Extract the (X, Y) coordinate from the center of the cell holding the provided text.  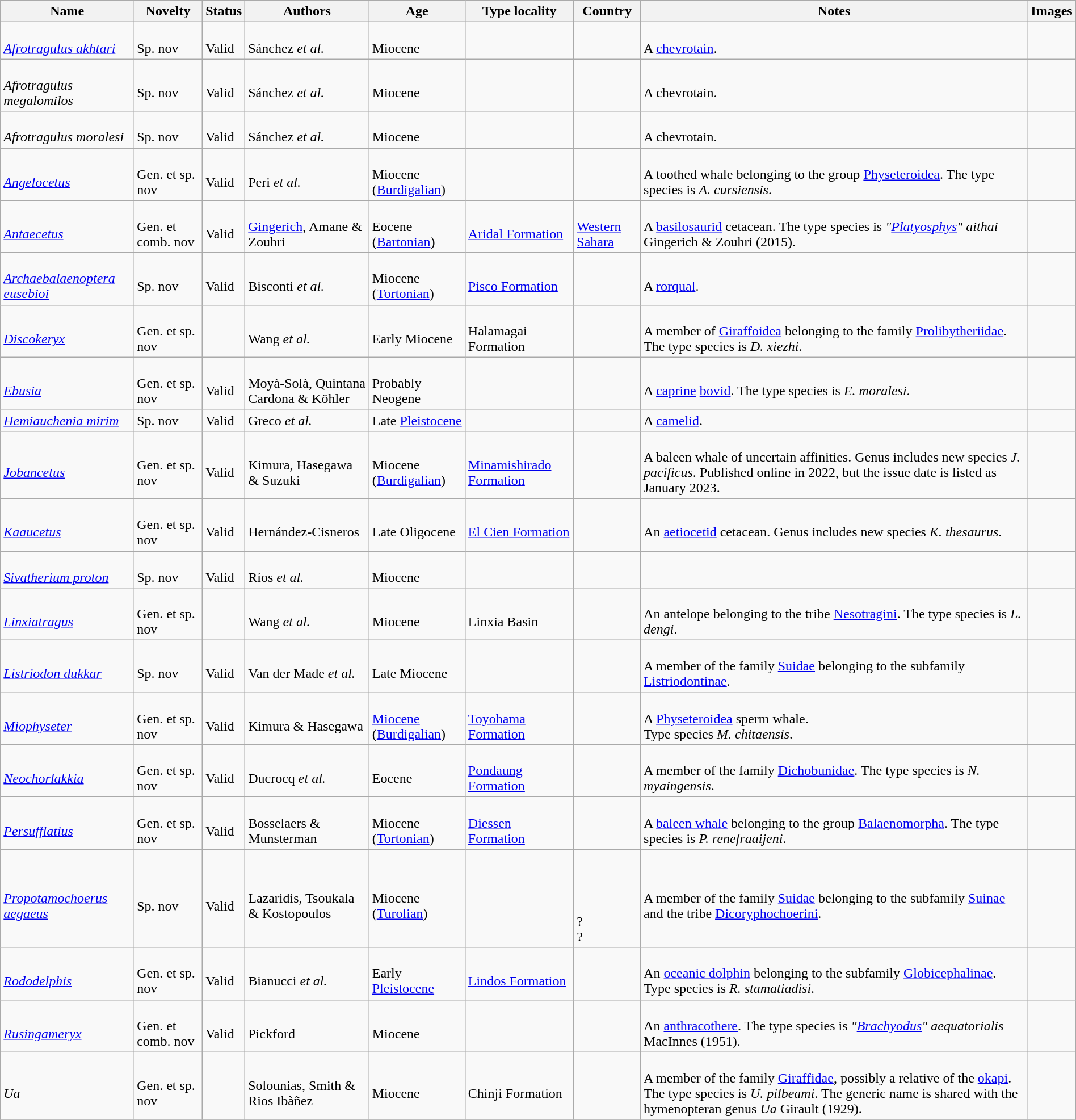
Early Pleistocene (417, 974)
Ua (67, 1085)
An anthracothere. The type species is "Brachyodus" aequatorialis MacInnes (1951). (834, 1026)
A baleen whale belonging to the group Balaenomorpha. The type species is P. renefraaijeni. (834, 823)
A toothed whale belonging to the group Physeteroidea. The type species is A. cursiensis. (834, 174)
Bisconti et al. (308, 279)
Western Sahara (607, 226)
Country (607, 11)
Halamagai Formation (519, 331)
Early Miocene (417, 331)
Afrotragulus megalomilos (67, 85)
Diessen Formation (519, 823)
Minamishirado Formation (519, 464)
Ríos et al. (308, 569)
Peri et al. (308, 174)
Kimura & Hasegawa (308, 719)
Propotamochoerus aegaeus (67, 898)
Pondaung Formation (519, 771)
Hemiauchenia mirim (67, 420)
A basilosaurid cetacean. The type species is "Platyosphys" aithai Gingerich & Zouhri (2015). (834, 226)
A member of the family Suidae belonging to the subfamily Suinae and the tribe Dicoryphochoerini. (834, 898)
Type locality (519, 11)
Van der Made et al. (308, 666)
Aridal Formation (519, 226)
An oceanic dolphin belonging to the subfamily Globicephalinae. Type species is R. stamatiadisi. (834, 974)
Antaecetus (67, 226)
A rorqual. (834, 279)
A member of Giraffoidea belonging to the family Prolibytheriidae. The type species is D. xiezhi. (834, 331)
A member of the family Suidae belonging to the subfamily Listriodontinae. (834, 666)
An antelope belonging to the tribe Nesotragini. The type species is L. dengi. (834, 614)
El Cien Formation (519, 525)
Authors (308, 11)
Rododelphis (67, 974)
Discokeryx (67, 331)
Lindos Formation (519, 974)
Late Oligocene (417, 525)
Eocene (Bartonian) (417, 226)
Kimura, Hasegawa & Suzuki (308, 464)
Chinji Formation (519, 1085)
Linxia Basin (519, 614)
Persufflatius (67, 823)
Late Pleistocene (417, 420)
Sivatherium proton (67, 569)
Archaebalaenoptera eusebioi (67, 279)
Notes (834, 11)
An aetiocetid cetacean. Genus includes new species K. thesaurus. (834, 525)
A member of the family Dichobunidae. The type species is N. myaingensis. (834, 771)
Neochorlakkia (67, 771)
Ebusia (67, 383)
Status (224, 11)
A caprine bovid. The type species is E. moralesi. (834, 383)
Hernández-Cisneros (308, 525)
Jobancetus (67, 464)
Moyà-Solà, Quintana Cardona & Köhler (308, 383)
Afrotragulus akhtari (67, 41)
Toyohama Formation (519, 719)
Miocene (Turolian) (417, 898)
Age (417, 11)
Miophyseter (67, 719)
Eocene (417, 771)
Greco et al. (308, 420)
Angelocetus (67, 174)
Bianucci et al. (308, 974)
Kaaucetus (67, 525)
Afrotragulus moralesi (67, 129)
Pisco Formation (519, 279)
Listriodon dukkar (67, 666)
Bosselaers & Munsterman (308, 823)
Images (1052, 11)
? ? (607, 898)
A camelid. (834, 420)
Linxiatragus (67, 614)
Solounias, Smith & Rios Ibàñez (308, 1085)
Late Miocene (417, 666)
Name (67, 11)
Rusingameryx (67, 1026)
Novelty (168, 11)
Lazaridis, Tsoukala & Kostopoulos (308, 898)
Pickford (308, 1026)
Ducrocq et al. (308, 771)
Probably Neogene (417, 383)
Gingerich, Amane & Zouhri (308, 226)
A Physeteroidea sperm whale. Type species M. chitaensis. (834, 719)
